Return the [x, y] coordinate for the center point of the cell that contains the specified text.  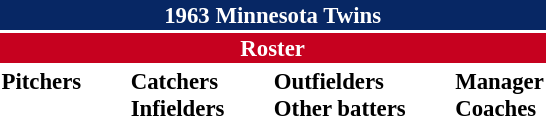
1963 Minnesota Twins [272, 15]
Roster [272, 48]
